Determine the [X, Y] coordinate at the center of the cell enclosing the given text.  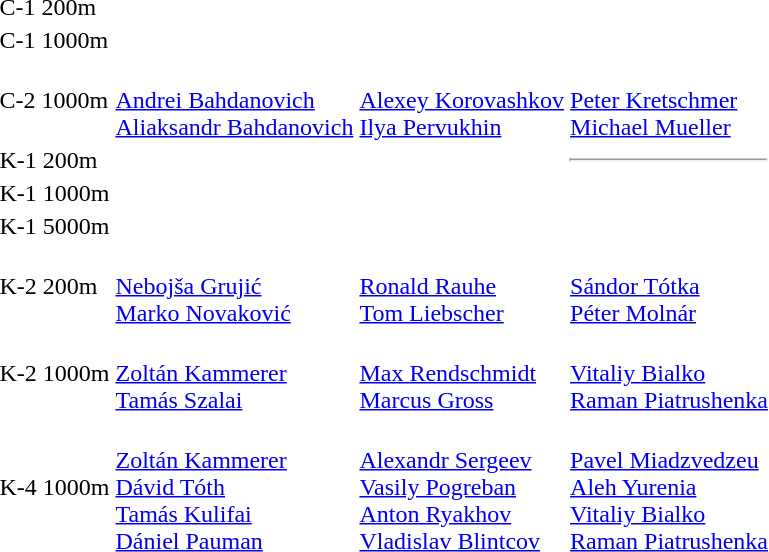
Nebojša GrujićMarko Novaković [234, 286]
Alexey KorovashkovIlya Pervukhin [462, 100]
Zoltán KammererTamás Szalai [234, 373]
Max RendschmidtMarcus Gross [462, 373]
Ronald RauheTom Liebscher [462, 286]
Andrei BahdanovichAliaksandr Bahdanovich [234, 100]
